From the cell containing the given text, extract its center point as [X, Y] coordinate. 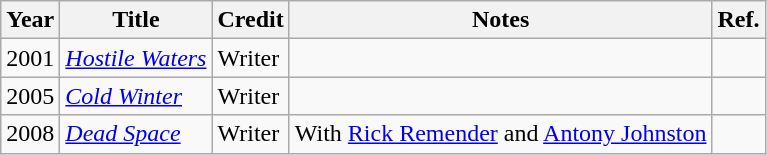
Year [30, 20]
Ref. [738, 20]
Notes [500, 20]
2008 [30, 134]
With Rick Remender and Antony Johnston [500, 134]
Cold Winter [136, 96]
Credit [250, 20]
Hostile Waters [136, 58]
Title [136, 20]
Dead Space [136, 134]
2001 [30, 58]
2005 [30, 96]
